From the cell containing the given text, extract its center point as (x, y) coordinate. 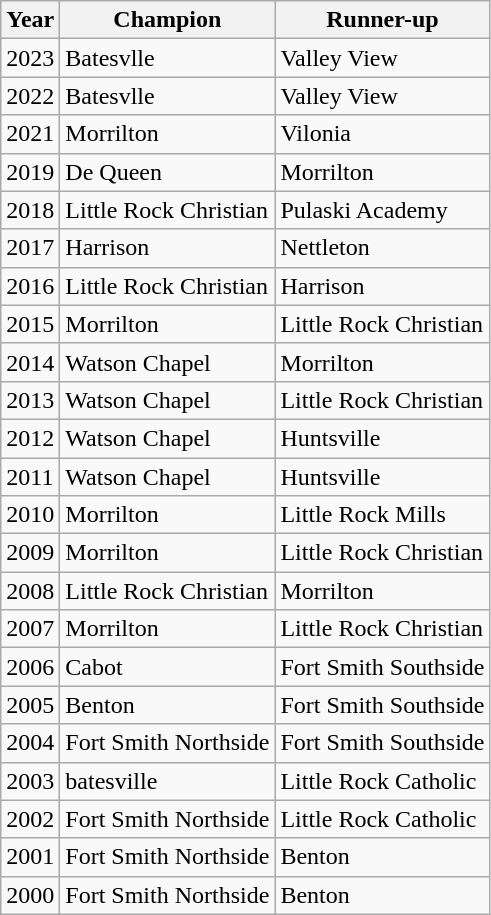
2013 (30, 400)
2000 (30, 895)
Runner-up (382, 20)
2007 (30, 629)
2015 (30, 324)
2023 (30, 58)
2021 (30, 134)
Cabot (168, 667)
2009 (30, 553)
2004 (30, 743)
2006 (30, 667)
2016 (30, 286)
2002 (30, 819)
2001 (30, 857)
Champion (168, 20)
2011 (30, 477)
2017 (30, 248)
Pulaski Academy (382, 210)
Year (30, 20)
Nettleton (382, 248)
2010 (30, 515)
2014 (30, 362)
De Queen (168, 172)
2012 (30, 438)
2019 (30, 172)
2008 (30, 591)
Little Rock Mills (382, 515)
batesville (168, 781)
2022 (30, 96)
2018 (30, 210)
Vilonia (382, 134)
2003 (30, 781)
2005 (30, 705)
